Return the [x, y] coordinate for the center point of the cell that contains the specified text.  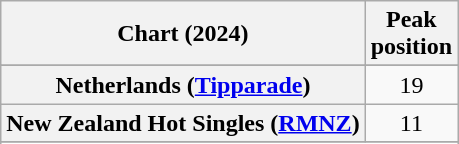
11 [411, 123]
Chart (2024) [183, 34]
19 [411, 85]
Peakposition [411, 34]
New Zealand Hot Singles (RMNZ) [183, 123]
Netherlands (Tipparade) [183, 85]
